Find where the given text appears and provide that cell's center as (X, Y) coordinate. 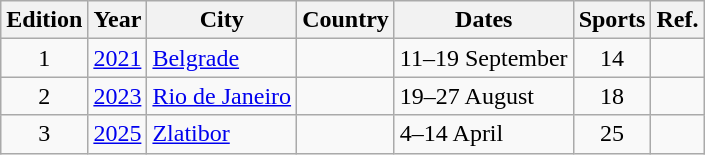
11–19 September (484, 58)
3 (44, 134)
14 (612, 58)
Year (118, 20)
2023 (118, 96)
2 (44, 96)
Dates (484, 20)
Sports (612, 20)
Ref. (678, 20)
Country (346, 20)
1 (44, 58)
18 (612, 96)
Edition (44, 20)
Belgrade (222, 58)
4–14 April (484, 134)
2025 (118, 134)
25 (612, 134)
City (222, 20)
Rio de Janeiro (222, 96)
2021 (118, 58)
Zlatibor (222, 134)
19–27 August (484, 96)
